Extract the [X, Y] coordinate from the center of the cell holding the provided text.  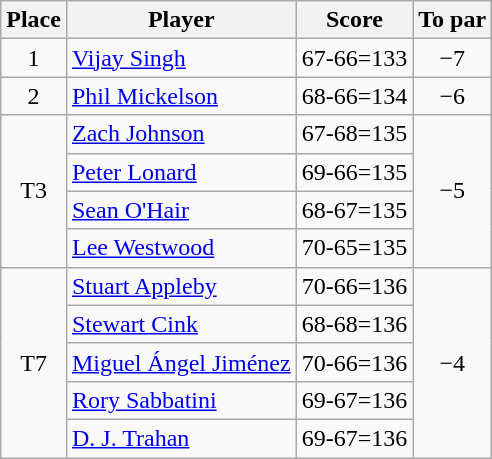
68-68=136 [354, 324]
67-68=135 [354, 134]
70-65=135 [354, 248]
Zach Johnson [181, 134]
Place [34, 20]
−4 [452, 362]
Stuart Appleby [181, 286]
Sean O'Hair [181, 210]
67-66=133 [354, 58]
Peter Lonard [181, 172]
Vijay Singh [181, 58]
69-66=135 [354, 172]
−7 [452, 58]
T7 [34, 362]
2 [34, 96]
−5 [452, 191]
Miguel Ángel Jiménez [181, 362]
68-66=134 [354, 96]
Score [354, 20]
Stewart Cink [181, 324]
−6 [452, 96]
Lee Westwood [181, 248]
Rory Sabbatini [181, 400]
1 [34, 58]
Player [181, 20]
68-67=135 [354, 210]
To par [452, 20]
T3 [34, 191]
D. J. Trahan [181, 438]
Phil Mickelson [181, 96]
